Output the (x, y) coordinate of the center of the cell containing the given text.  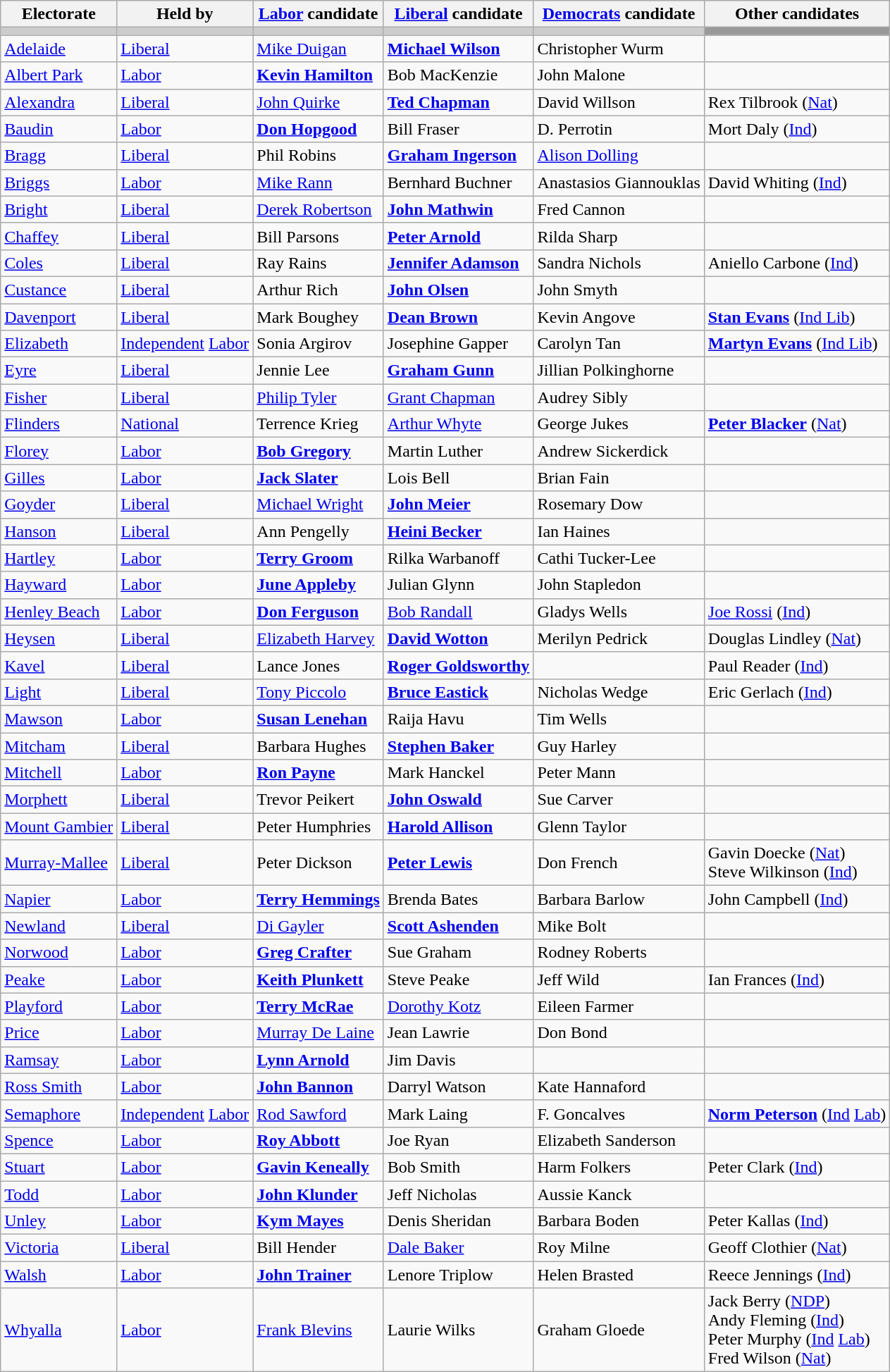
F. Goncalves (619, 1113)
Jim Davis (458, 1060)
Light (59, 692)
Audrey Sibly (619, 397)
John Meier (458, 505)
Kevin Hamilton (319, 75)
Mark Laing (458, 1113)
Josephine Gapper (458, 344)
Dean Brown (458, 316)
Electorate (59, 14)
Steve Peake (458, 979)
Other candidates (797, 14)
Philip Tyler (319, 397)
Mark Boughey (319, 316)
Semaphore (59, 1113)
Custance (59, 290)
Christopher Wurm (619, 49)
Ted Chapman (458, 102)
Terry Groom (319, 558)
Glenn Taylor (619, 827)
Mike Duigan (319, 49)
Bright (59, 209)
Rilka Warbanoff (458, 558)
Julian Glynn (458, 585)
Hanson (59, 531)
Anastasios Giannouklas (619, 183)
Ron Payne (319, 773)
Roy Milne (619, 1248)
Graham Gloede (619, 1330)
Dale Baker (458, 1248)
Don Hopgood (319, 129)
Denis Sheridan (458, 1221)
Graham Gunn (458, 371)
Laurie Wilks (458, 1330)
Cathi Tucker-Lee (619, 558)
Murray De Laine (319, 1033)
John Bannon (319, 1087)
Alison Dolling (619, 156)
Roy Abbott (319, 1140)
Elizabeth Harvey (319, 638)
Rex Tilbrook (Nat) (797, 102)
Andrew Sickerdick (619, 451)
Peter Mann (619, 773)
Jennifer Adamson (458, 263)
Aniello Carbone (Ind) (797, 263)
David Whiting (Ind) (797, 183)
Greg Crafter (319, 953)
Bob Randall (458, 612)
Norwood (59, 953)
Stan Evans (Ind Lib) (797, 316)
Michael Wilson (458, 49)
Jack Slater (319, 478)
Ramsay (59, 1060)
Rilda Sharp (619, 236)
Norm Peterson (Ind Lab) (797, 1113)
George Jukes (619, 424)
Baudin (59, 129)
Newland (59, 926)
Alexandra (59, 102)
Ian Frances (Ind) (797, 979)
Peter Dickson (319, 863)
Murray-Mallee (59, 863)
John Stapledon (619, 585)
Keith Plunkett (319, 979)
Sonia Argirov (319, 344)
Darryl Watson (458, 1087)
Adelaide (59, 49)
Bill Hender (319, 1248)
Raija Havu (458, 719)
Held by (185, 14)
Reece Jennings (Ind) (797, 1275)
Rod Sawford (319, 1113)
Scott Ashenden (458, 926)
Helen Brasted (619, 1275)
Bob Smith (458, 1167)
Roger Goldsworthy (458, 665)
Jeff Nicholas (458, 1194)
John Olsen (458, 290)
Fred Cannon (619, 209)
Carolyn Tan (619, 344)
Tim Wells (619, 719)
John Campbell (Ind) (797, 899)
Frank Blevins (319, 1330)
Price (59, 1033)
Derek Robertson (319, 209)
Lynn Arnold (319, 1060)
Gavin Doecke (Nat) Steve Wilkinson (Ind) (797, 863)
Terry McRae (319, 1006)
Coles (59, 263)
Trevor Peikert (319, 800)
Mike Bolt (619, 926)
Ross Smith (59, 1087)
Stuart (59, 1167)
Don Bond (619, 1033)
Harm Folkers (619, 1167)
Mike Rann (319, 183)
John Klunder (319, 1194)
Peter Lewis (458, 863)
Sue Carver (619, 800)
Briggs (59, 183)
Paul Reader (Ind) (797, 665)
Jeff Wild (619, 979)
John Quirke (319, 102)
Brenda Bates (458, 899)
Grant Chapman (458, 397)
John Mathwin (458, 209)
Peter Arnold (458, 236)
John Trainer (319, 1275)
Don French (619, 863)
Rosemary Dow (619, 505)
Hartley (59, 558)
Joe Rossi (Ind) (797, 612)
Hayward (59, 585)
Martyn Evans (Ind Lib) (797, 344)
Eric Gerlach (Ind) (797, 692)
Graham Ingerson (458, 156)
Mitchell (59, 773)
Todd (59, 1194)
Gladys Wells (619, 612)
Bob Gregory (319, 451)
National (185, 424)
Dorothy Kotz (458, 1006)
Heysen (59, 638)
Napier (59, 899)
Geoff Clothier (Nat) (797, 1248)
Mitcham (59, 746)
Sue Graham (458, 953)
Ray Rains (319, 263)
Susan Lenehan (319, 719)
Tony Piccolo (319, 692)
Bob MacKenzie (458, 75)
Victoria (59, 1248)
Eyre (59, 371)
Flinders (59, 424)
Mark Hanckel (458, 773)
David Willson (619, 102)
Peter Kallas (Ind) (797, 1221)
Labor candidate (319, 14)
Bragg (59, 156)
Kavel (59, 665)
Bruce Eastick (458, 692)
Brian Fain (619, 478)
Sandra Nichols (619, 263)
Rodney Roberts (619, 953)
Douglas Lindley (Nat) (797, 638)
Ann Pengelly (319, 531)
Phil Robins (319, 156)
June Appleby (319, 585)
Heini Becker (458, 531)
Jean Lawrie (458, 1033)
Mount Gambier (59, 827)
Terrence Krieg (319, 424)
D. Perrotin (619, 129)
Terry Hemmings (319, 899)
Morphett (59, 800)
Aussie Kanck (619, 1194)
Mort Daly (Ind) (797, 129)
Barbara Hughes (319, 746)
Barbara Barlow (619, 899)
Florey (59, 451)
Nicholas Wedge (619, 692)
Kym Mayes (319, 1221)
Jillian Polkinghorne (619, 371)
Di Gayler (319, 926)
Goyder (59, 505)
John Oswald (458, 800)
Harold Allison (458, 827)
Arthur Rich (319, 290)
Spence (59, 1140)
Walsh (59, 1275)
Fisher (59, 397)
Peake (59, 979)
Elizabeth (59, 344)
Bernhard Buchner (458, 183)
Bill Parsons (319, 236)
Ian Haines (619, 531)
John Smyth (619, 290)
Elizabeth Sanderson (619, 1140)
Lance Jones (319, 665)
Barbara Boden (619, 1221)
Jennie Lee (319, 371)
Henley Beach (59, 612)
Martin Luther (458, 451)
Guy Harley (619, 746)
Don Ferguson (319, 612)
Mawson (59, 719)
Arthur Whyte (458, 424)
John Malone (619, 75)
Jack Berry (NDP) Andy Fleming (Ind) Peter Murphy (Ind Lab) Fred Wilson (Nat) (797, 1330)
Lenore Triplow (458, 1275)
Chaffey (59, 236)
Davenport (59, 316)
Peter Clark (Ind) (797, 1167)
Peter Humphries (319, 827)
Kevin Angove (619, 316)
Liberal candidate (458, 14)
Michael Wright (319, 505)
Gavin Keneally (319, 1167)
Lois Bell (458, 478)
Gilles (59, 478)
Unley (59, 1221)
Whyalla (59, 1330)
Kate Hannaford (619, 1087)
Peter Blacker (Nat) (797, 424)
Joe Ryan (458, 1140)
Stephen Baker (458, 746)
Bill Fraser (458, 129)
Playford (59, 1006)
Albert Park (59, 75)
Eileen Farmer (619, 1006)
David Wotton (458, 638)
Democrats candidate (619, 14)
Merilyn Pedrick (619, 638)
